For the text-containing cell, return its midpoint in (X, Y) coordinate format. 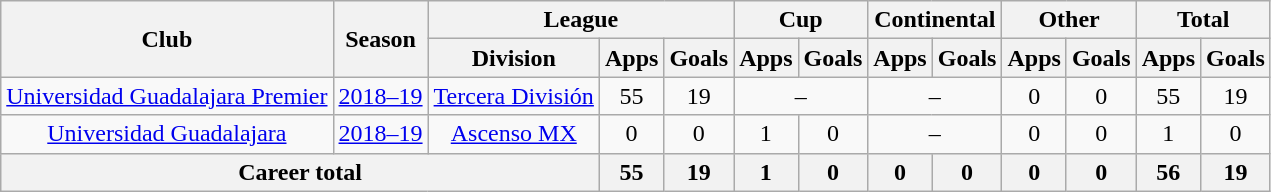
56 (1168, 172)
Cup (801, 20)
Club (167, 39)
Universidad Guadalajara (167, 134)
Total (1203, 20)
Ascenso MX (514, 134)
Division (514, 58)
Season (380, 39)
Universidad Guadalajara Premier (167, 96)
League (581, 20)
Career total (300, 172)
Continental (935, 20)
Other (1069, 20)
Tercera División (514, 96)
